Search for the cell housing the specified text and yield its (X, Y) center coordinate. 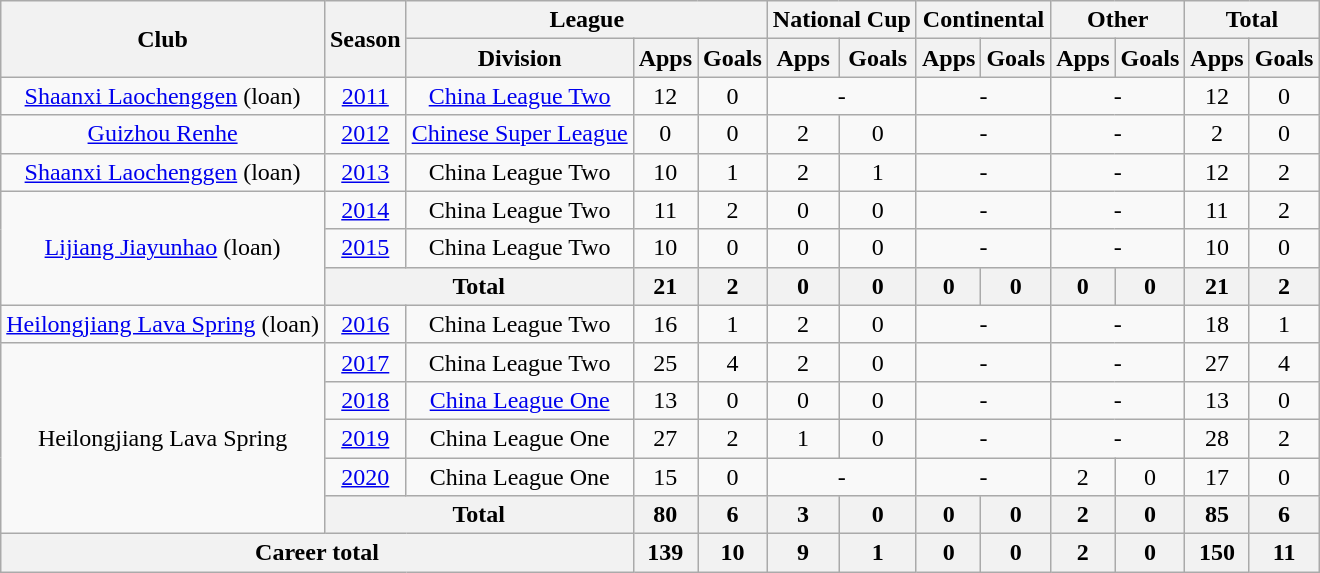
3 (803, 515)
Division (520, 58)
Other (1118, 20)
9 (803, 553)
Guizhou Renhe (163, 134)
2012 (365, 134)
2017 (365, 362)
2015 (365, 248)
28 (1217, 438)
2016 (365, 324)
National Cup (842, 20)
2020 (365, 477)
25 (665, 362)
League (586, 20)
Club (163, 39)
18 (1217, 324)
2018 (365, 400)
17 (1217, 477)
85 (1217, 515)
16 (665, 324)
2014 (365, 210)
139 (665, 553)
Heilongjiang Lava Spring (163, 438)
150 (1217, 553)
Career total (317, 553)
Continental (983, 20)
80 (665, 515)
Lijiang Jiayunhao (loan) (163, 248)
2011 (365, 96)
2019 (365, 438)
Heilongjiang Lava Spring (loan) (163, 324)
Season (365, 39)
15 (665, 477)
2013 (365, 172)
Chinese Super League (520, 134)
